Identify which cell holds the provided text, then report its (x, y) central coordinate. 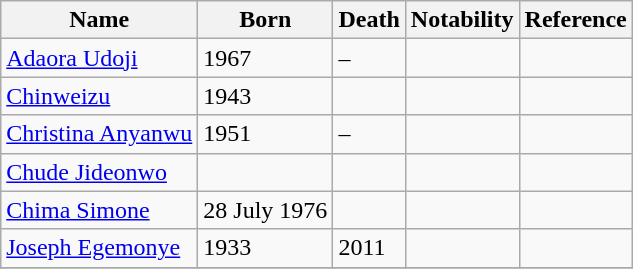
28 July 1976 (266, 210)
1967 (266, 58)
Born (266, 20)
Christina Anyanwu (100, 134)
Adaora Udoji (100, 58)
1943 (266, 96)
Chinweizu (100, 96)
Chima Simone (100, 210)
Name (100, 20)
2011 (369, 248)
Joseph Egemonye (100, 248)
Chude Jideonwo (100, 172)
1933 (266, 248)
Reference (576, 20)
Death (369, 20)
1951 (266, 134)
Notability (462, 20)
